Search for the cell housing the specified text and yield its [x, y] center coordinate. 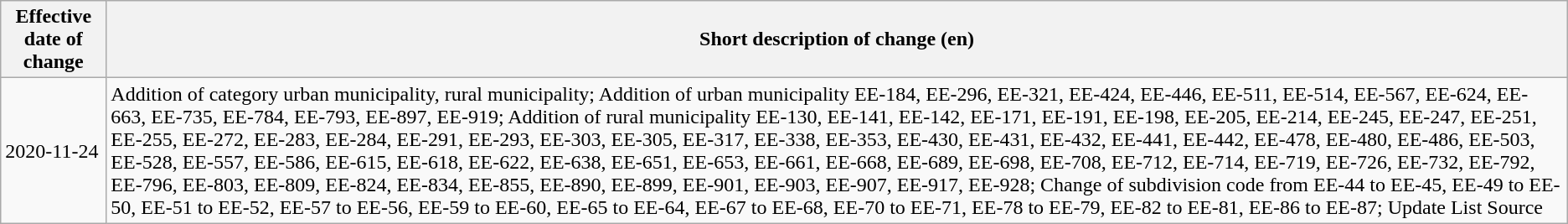
Short description of change (en) [837, 39]
Effective date of change [54, 39]
2020-11-24 [54, 151]
